For the text-containing cell, return its midpoint in (x, y) coordinate format. 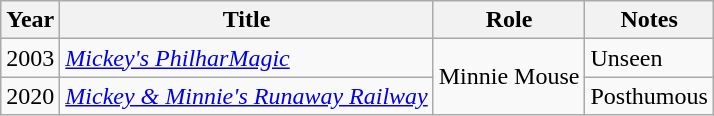
Mickey's PhilharMagic (246, 58)
Year (30, 20)
Posthumous (649, 96)
Role (509, 20)
Notes (649, 20)
Unseen (649, 58)
Minnie Mouse (509, 77)
2020 (30, 96)
2003 (30, 58)
Mickey & Minnie's Runaway Railway (246, 96)
Title (246, 20)
